Extract the (X, Y) coordinate from the center of the cell holding the provided text.  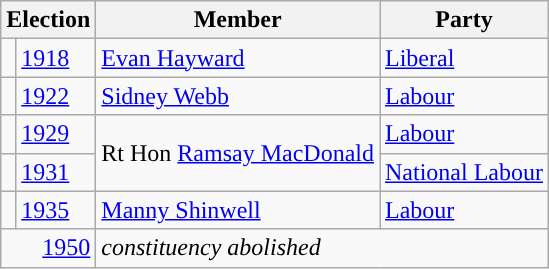
Sidney Webb (238, 96)
1935 (56, 210)
National Labour (464, 172)
Liberal (464, 58)
constituency abolished (322, 248)
1929 (56, 134)
Member (238, 20)
Manny Shinwell (238, 210)
1950 (48, 248)
1931 (56, 172)
Rt Hon Ramsay MacDonald (238, 153)
1922 (56, 96)
Party (464, 20)
Evan Hayward (238, 58)
1918 (56, 58)
Election (48, 20)
